Detect which cell encompasses the target text, then output its (x, y) center coordinate. 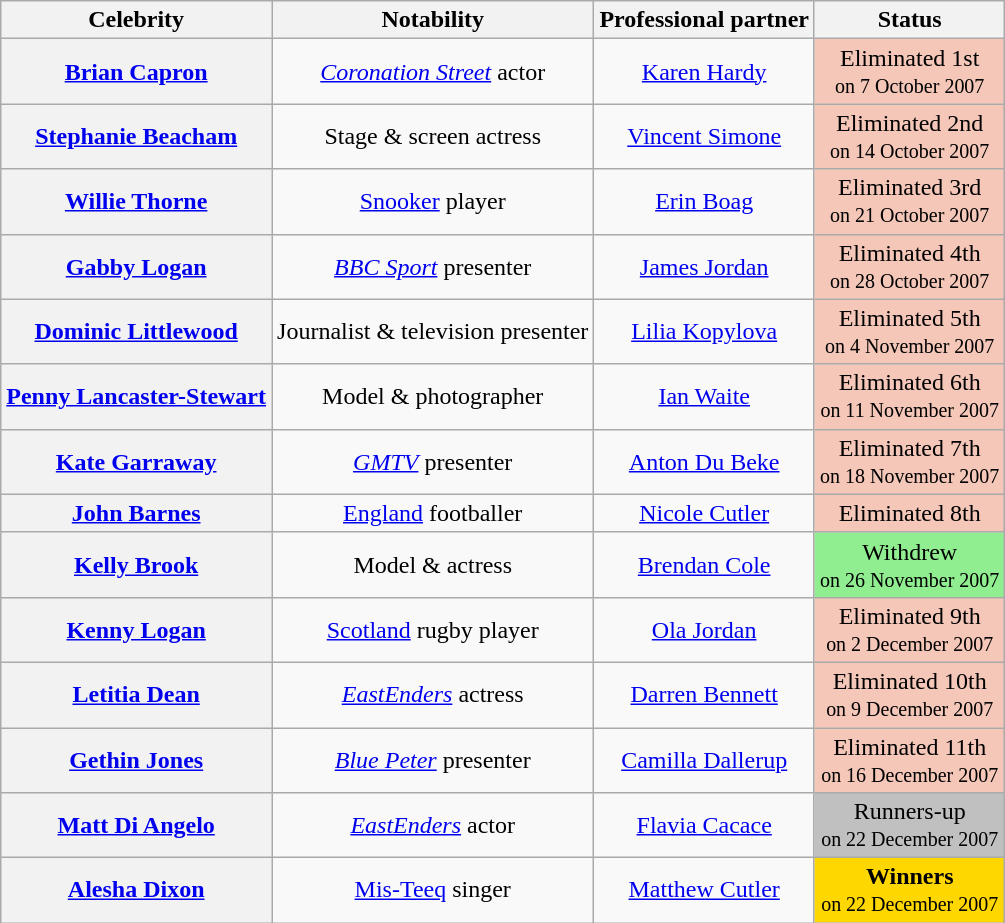
Letitia Dean (136, 694)
Status (909, 20)
Gethin Jones (136, 760)
Professional partner (704, 20)
Eliminated 10thon 9 December 2007 (909, 694)
John Barnes (136, 513)
Flavia Cacace (704, 826)
Ian Waite (704, 396)
EastEnders actor (433, 826)
Brian Capron (136, 72)
Darren Bennett (704, 694)
Lilia Kopylova (704, 332)
Celebrity (136, 20)
England footballer (433, 513)
Gabby Logan (136, 266)
Eliminated 3rdon 21 October 2007 (909, 202)
Eliminated 7thon 18 November 2007 (909, 462)
Eliminated 11thon 16 December 2007 (909, 760)
Eliminated 2ndon 14 October 2007 (909, 136)
Vincent Simone (704, 136)
Snooker player (433, 202)
Anton Du Beke (704, 462)
EastEnders actress (433, 694)
Kenny Logan (136, 630)
Model & photographer (433, 396)
Notability (433, 20)
Karen Hardy (704, 72)
Alesha Dixon (136, 890)
Erin Boag (704, 202)
Blue Peter presenter (433, 760)
Eliminated 5thon 4 November 2007 (909, 332)
GMTV presenter (433, 462)
Kate Garraway (136, 462)
Eliminated 9thon 2 December 2007 (909, 630)
Camilla Dallerup (704, 760)
Stephanie Beacham (136, 136)
Scotland rugby player (433, 630)
Winnerson 22 December 2007 (909, 890)
Stage & screen actress (433, 136)
Eliminated 8th (909, 513)
Dominic Littlewood (136, 332)
Runners-upon 22 December 2007 (909, 826)
Kelly Brook (136, 564)
James Jordan (704, 266)
Nicole Cutler (704, 513)
Journalist & television presenter (433, 332)
Eliminated 1ston 7 October 2007 (909, 72)
Brendan Cole (704, 564)
Ola Jordan (704, 630)
Eliminated 6thon 11 November 2007 (909, 396)
Matt Di Angelo (136, 826)
Penny Lancaster-Stewart (136, 396)
Matthew Cutler (704, 890)
Mis-Teeq singer (433, 890)
Model & actress (433, 564)
BBC Sport presenter (433, 266)
Coronation Street actor (433, 72)
Eliminated 4thon 28 October 2007 (909, 266)
Withdrew on 26 November 2007 (909, 564)
Willie Thorne (136, 202)
